Search for the cell housing the specified text and yield its (X, Y) center coordinate. 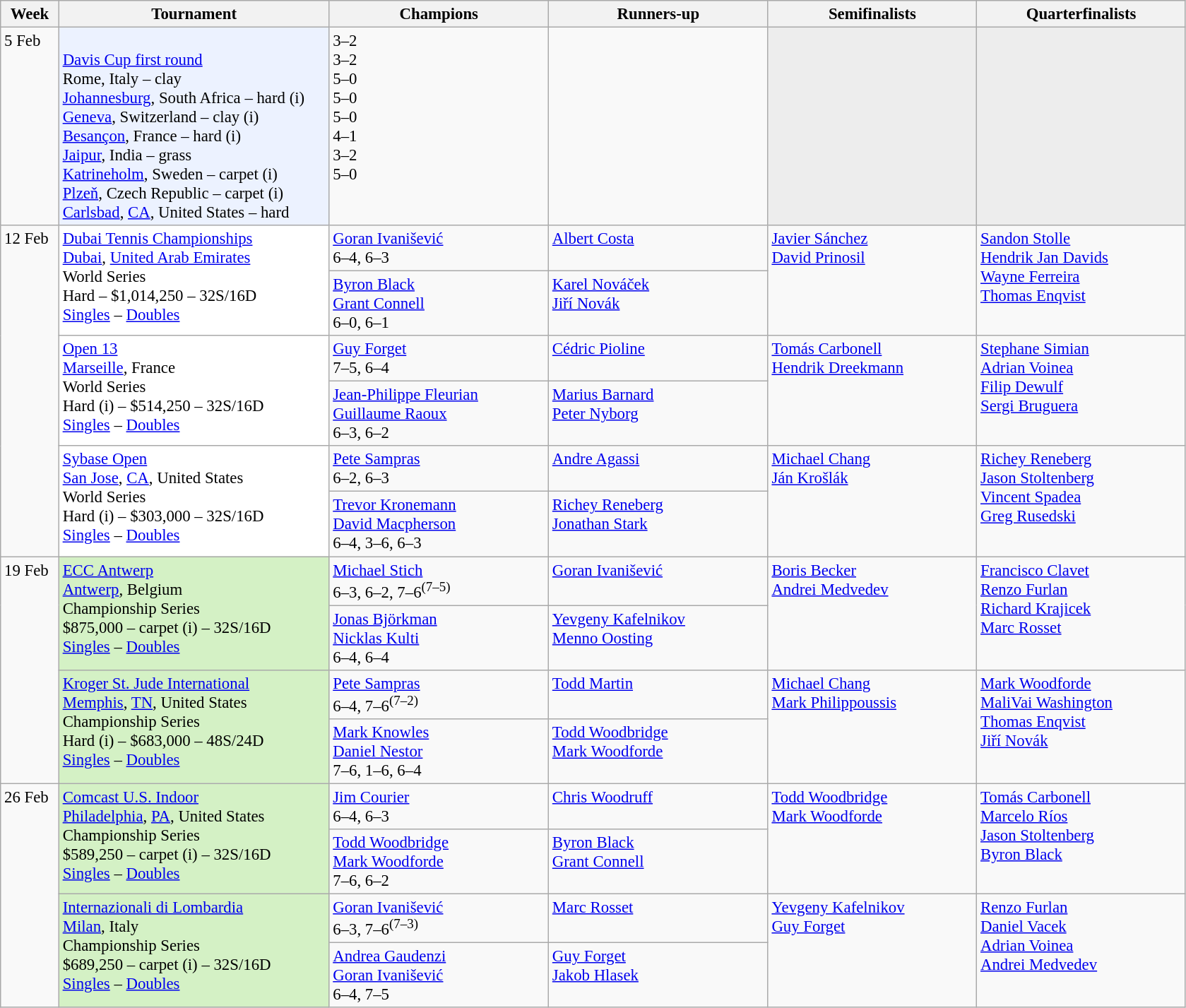
Marc Rosset (658, 918)
Sybase Open San Jose, CA, United StatesWorld SeriesHard (i) – $303,000 – 32S/16DSingles – Doubles (194, 502)
Open 13 Marseille, FranceWorld SeriesHard (i) – $514,250 – 32S/16DSingles – Doubles (194, 391)
Pete Sampras 6–2, 6–3 (439, 469)
Dubai Tennis Championships Dubai, United Arab EmiratesWorld SeriesHard – $1,014,250 – 32S/16DSingles – Doubles (194, 280)
5 Feb (30, 127)
Todd Woodbridge Mark Woodforde 7–6, 6–2 (439, 862)
Jim Courier 6–4, 6–3 (439, 807)
Michael Chang Ján Krošlák (872, 502)
Comcast U.S. Indoor Philadelphia, PA, United StatesChampionship Series$589,250 – carpet (i) – 32S/16DSingles – Doubles (194, 838)
Semifinalists (872, 14)
Goran Ivanišević 6–3, 7–6(7–3) (439, 918)
Runners-up (658, 14)
Tournament (194, 14)
12 Feb (30, 391)
19 Feb (30, 670)
Todd Martin (658, 694)
Sandon Stolle Hendrik Jan Davids Wayne Ferreira Thomas Enqvist (1081, 280)
Javier Sánchez David Prinosil (872, 280)
Byron Black Grant Connell (658, 862)
Jean-Philippe Fleurian Guillaume Raoux 6–3, 6–2 (439, 414)
Quarterfinalists (1081, 14)
Cédric Pioline (658, 359)
Stephane Simian Adrian Voinea Filip Dewulf Sergi Bruguera (1081, 391)
Trevor Kronemann David Macpherson6–4, 3–6, 6–3 (439, 524)
Boris Becker Andrei Medvedev (872, 613)
Chris Woodruff (658, 807)
Karel Nováček Jiří Novák (658, 304)
Mark Woodforde MaliVai Washington Thomas Enqvist Jiří Novák (1081, 726)
Yevgeny Kafelnikov Menno Oosting (658, 638)
Yevgeny Kafelnikov Guy Forget (872, 951)
Michael Stich 6–3, 6–2, 7–6(7–5) (439, 581)
Marius Barnard Peter Nyborg (658, 414)
Byron Black Grant Connell 6–0, 6–1 (439, 304)
Internazionali di Lombardia Milan, ItalyChampionship Series$689,250 – carpet (i) – 32S/16DSingles – Doubles (194, 951)
Goran Ivanišević (658, 581)
26 Feb (30, 896)
Tomás Carbonell Hendrik Dreekmann (872, 391)
Champions (439, 14)
Mark Knowles Daniel Nestor 7–6, 1–6, 6–4 (439, 752)
Albert Costa (658, 249)
3–2 3–2 5–0 5–0 5–0 4–1 3–2 5–0 (439, 127)
Richey Reneberg Jason Stoltenberg Vincent Spadea Greg Rusedski (1081, 502)
Jonas Björkman Nicklas Kulti 6–4, 6–4 (439, 638)
Richey Reneberg Jonathan Stark (658, 524)
Francisco Clavet Renzo Furlan Richard Krajicek Marc Rosset (1081, 613)
Week (30, 14)
Guy Forget 7–5, 6–4 (439, 359)
Renzo Furlan Daniel Vacek Adrian Voinea Andrei Medvedev (1081, 951)
Andrea Gaudenzi Goran Ivanišević 6–4, 7–5 (439, 976)
Tomás Carbonell Marcelo Ríos Jason Stoltenberg Byron Black (1081, 838)
ECC Antwerp Antwerp, BelgiumChampionship Series$875,000 – carpet (i) – 32S/16DSingles – Doubles (194, 613)
Pete Sampras 6–4, 7–6(7–2) (439, 694)
Kroger St. Jude International Memphis, TN, United StatesChampionship SeriesHard (i) – $683,000 – 48S/24DSingles – Doubles (194, 726)
Guy Forget Jakob Hlasek (658, 976)
Goran Ivanišević 6–4, 6–3 (439, 249)
Michael Chang Mark Philippoussis (872, 726)
Andre Agassi (658, 469)
